Extract the [x, y] coordinate from the center of the cell holding the provided text.  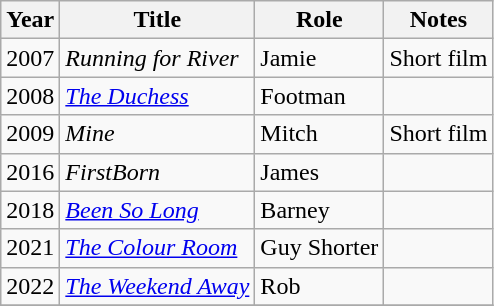
The Duchess [158, 96]
2008 [30, 96]
Guy Shorter [320, 248]
2016 [30, 172]
Mitch [320, 134]
Role [320, 20]
The Colour Room [158, 248]
2021 [30, 248]
Mine [158, 134]
2007 [30, 58]
Year [30, 20]
Title [158, 20]
Running for River [158, 58]
Rob [320, 286]
Barney [320, 210]
Jamie [320, 58]
Notes [438, 20]
FirstBorn [158, 172]
2022 [30, 286]
Footman [320, 96]
Been So Long [158, 210]
James [320, 172]
The Weekend Away [158, 286]
2018 [30, 210]
2009 [30, 134]
